Search for the cell housing the specified text and yield its (x, y) center coordinate. 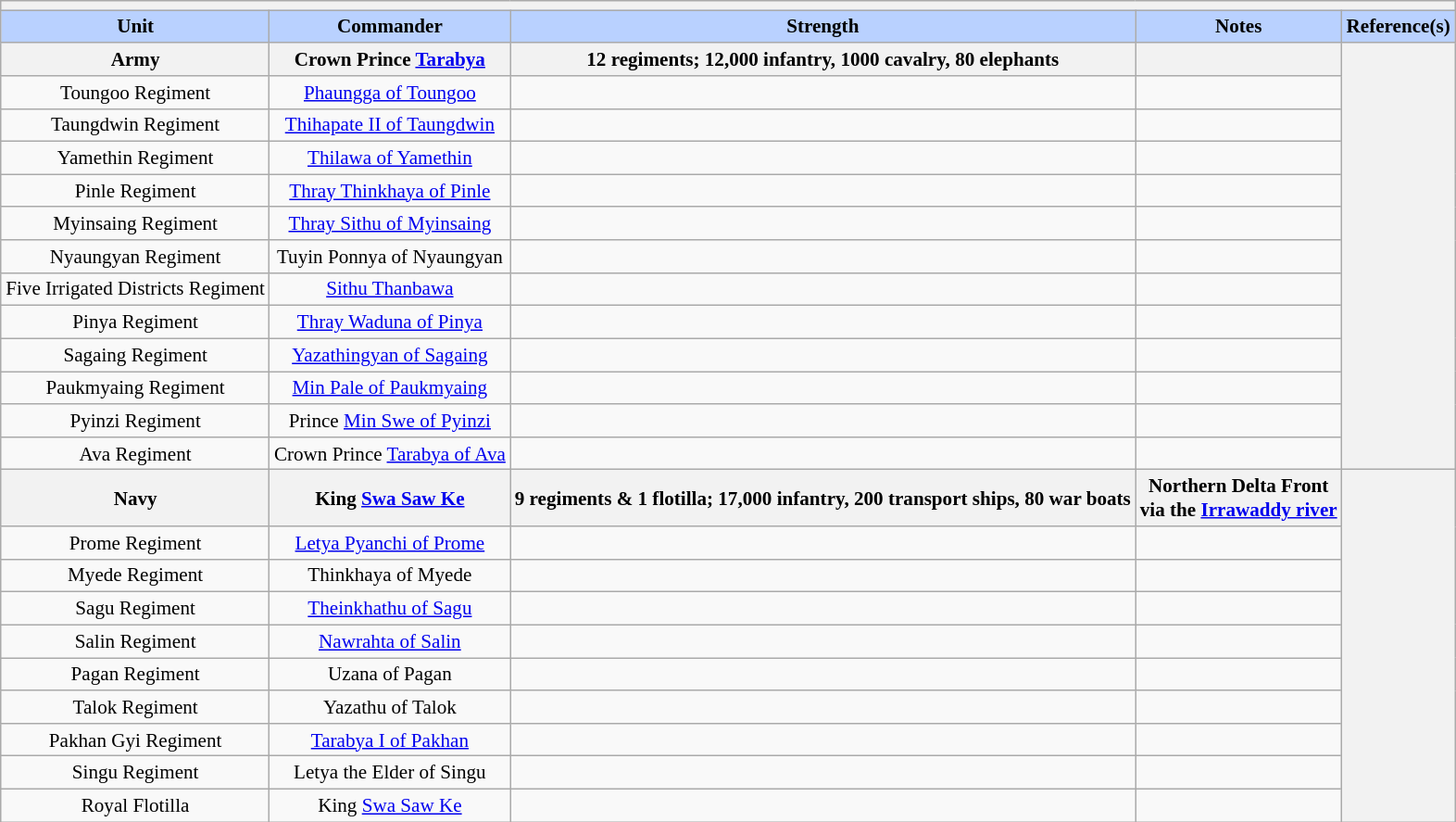
Yamethin Regiment (135, 158)
Paukmyaing Regiment (135, 387)
Thinkhaya of Myede (390, 575)
Pinle Regiment (135, 191)
Min Pale of Paukmyaing (390, 387)
9 regiments & 1 flotilla; 17,000 infantry, 200 transport ships, 80 war boats (822, 499)
Northern Delta Front via the Irrawaddy river (1239, 499)
Theinkhathu of Sagu (390, 608)
Myinsaing Regiment (135, 222)
Reference(s) (1399, 26)
Thilawa of Yamethin (390, 158)
Pyinzi Regiment (135, 421)
Pagan Regiment (135, 675)
Nyaungyan Regiment (135, 256)
Strength (822, 26)
Sagu Regiment (135, 608)
Notes (1239, 26)
12 regiments; 12,000 infantry, 1000 cavalry, 80 elephants (822, 59)
Taungdwin Regiment (135, 124)
Nawrahta of Salin (390, 641)
Letya the Elder of Singu (390, 773)
Pakhan Gyi Regiment (135, 740)
Uzana of Pagan (390, 675)
Crown Prince Tarabya (390, 59)
Yazathingyan of Sagaing (390, 354)
Myede Regiment (135, 575)
Army (135, 59)
Sithu Thanbawa (390, 289)
Commander (390, 26)
Salin Regiment (135, 641)
Unit (135, 26)
Royal Flotilla (135, 804)
Ava Regiment (135, 452)
Navy (135, 499)
Tarabya I of Pakhan (390, 740)
Tuyin Ponnya of Nyaungyan (390, 256)
Sagaing Regiment (135, 354)
Prince Min Swe of Pyinzi (390, 421)
Thray Sithu of Myinsaing (390, 222)
Five Irrigated Districts Regiment (135, 289)
Prome Regiment (135, 543)
Thray Thinkhaya of Pinle (390, 191)
Talok Regiment (135, 706)
Phaungga of Toungoo (390, 93)
Thihapate II of Taungdwin (390, 124)
Letya Pyanchi of Prome (390, 543)
Singu Regiment (135, 773)
Thray Waduna of Pinya (390, 322)
Pinya Regiment (135, 322)
Toungoo Regiment (135, 93)
Crown Prince Tarabya of Ava (390, 452)
Yazathu of Talok (390, 706)
